Provide the (x, y) coordinate of the cell's center where the given text is located.  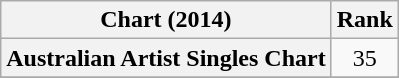
35 (364, 58)
Rank (364, 20)
Australian Artist Singles Chart (166, 58)
Chart (2014) (166, 20)
